Return the [X, Y] coordinate for the center point of the cell that contains the specified text.  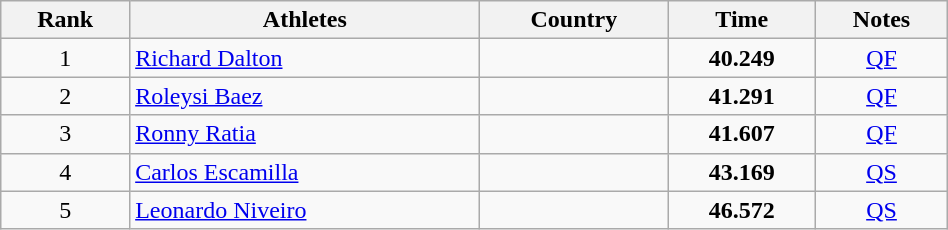
Rank [66, 20]
Athletes [305, 20]
5 [66, 210]
Richard Dalton [305, 58]
41.291 [742, 96]
4 [66, 172]
Time [742, 20]
1 [66, 58]
43.169 [742, 172]
Carlos Escamilla [305, 172]
2 [66, 96]
46.572 [742, 210]
41.607 [742, 134]
Country [574, 20]
40.249 [742, 58]
Roleysi Baez [305, 96]
Leonardo Niveiro [305, 210]
Ronny Ratia [305, 134]
Notes [882, 20]
3 [66, 134]
